Search for the cell housing the specified text and yield its [x, y] center coordinate. 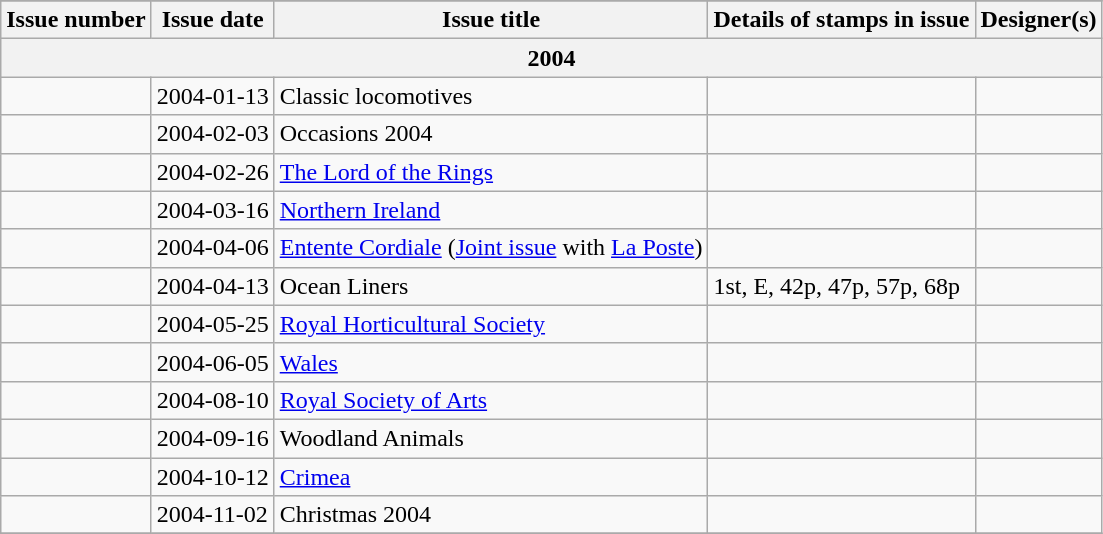
Occasions 2004 [491, 134]
Issue number [76, 20]
2004-05-25 [212, 324]
2004-04-13 [212, 286]
2004 [552, 58]
Royal Society of Arts [491, 400]
1st, E, 42p, 47p, 57p, 68p [842, 286]
2004-10-12 [212, 477]
Issue date [212, 20]
Christmas 2004 [491, 515]
Issue title [491, 20]
Ocean Liners [491, 286]
2004-01-13 [212, 96]
2004-02-03 [212, 134]
2004-06-05 [212, 362]
Classic locomotives [491, 96]
Woodland Animals [491, 438]
Northern Ireland [491, 210]
2004-08-10 [212, 400]
2004-03-16 [212, 210]
2004-11-02 [212, 515]
Details of stamps in issue [842, 20]
2004-02-26 [212, 172]
Crimea [491, 477]
Wales [491, 362]
The Lord of the Rings [491, 172]
Entente Cordiale (Joint issue with La Poste) [491, 248]
2004-04-06 [212, 248]
Designer(s) [1038, 20]
2004-09-16 [212, 438]
Royal Horticultural Society [491, 324]
